Search for the cell housing the specified text and yield its (x, y) center coordinate. 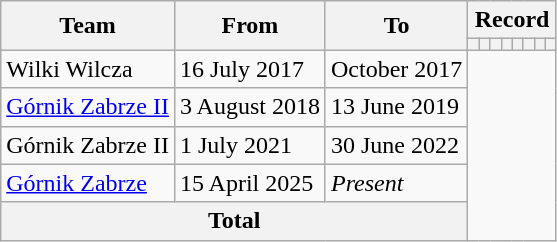
15 April 2025 (250, 183)
Total (234, 221)
30 June 2022 (396, 145)
To (396, 26)
1 July 2021 (250, 145)
13 June 2019 (396, 107)
From (250, 26)
October 2017 (396, 69)
Górnik Zabrze (88, 183)
Wilki Wilcza (88, 69)
Team (88, 26)
16 July 2017 (250, 69)
3 August 2018 (250, 107)
Present (396, 183)
Record (512, 20)
